Output the [X, Y] coordinate of the center of the cell containing the given text.  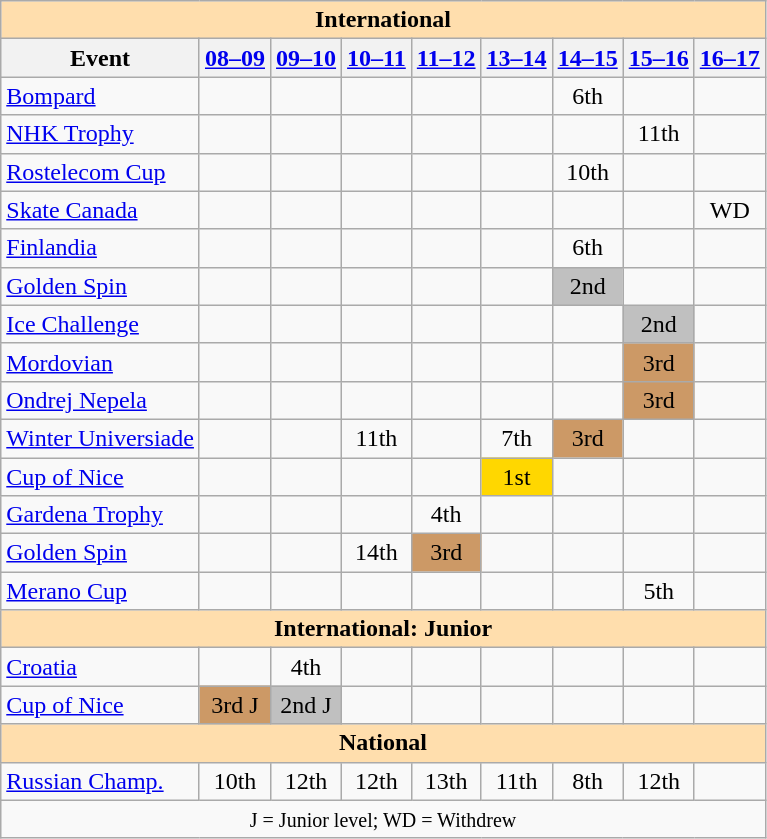
WD [730, 210]
3rd J [234, 705]
National [384, 743]
Event [100, 58]
5th [658, 591]
10–11 [377, 58]
Finlandia [100, 248]
Rostelecom Cup [100, 172]
14–15 [588, 58]
NHK Trophy [100, 134]
Skate Canada [100, 210]
Mordovian [100, 362]
7th [516, 438]
Ice Challenge [100, 324]
15–16 [658, 58]
International [384, 20]
8th [588, 781]
International: Junior [384, 629]
11–12 [446, 58]
Bompard [100, 96]
Gardena Trophy [100, 515]
13–14 [516, 58]
13th [446, 781]
Winter Universiade [100, 438]
Croatia [100, 667]
Merano Cup [100, 591]
2nd J [306, 705]
Ondrej Nepela [100, 400]
08–09 [234, 58]
J = Junior level; WD = Withdrew [384, 819]
Russian Champ. [100, 781]
09–10 [306, 58]
14th [377, 553]
16–17 [730, 58]
1st [516, 477]
